Provide the (x, y) coordinate of the cell's center where the given text is located.  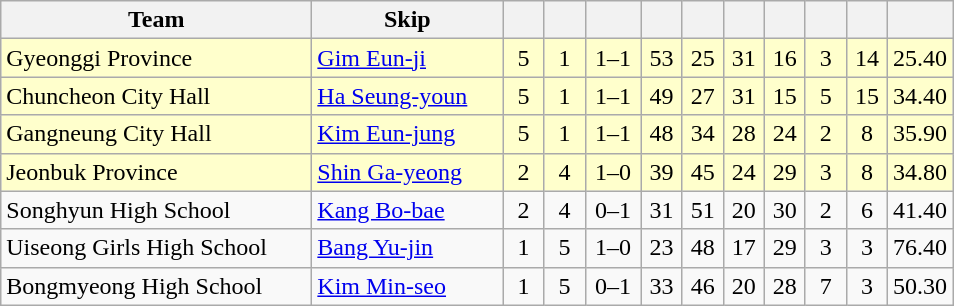
Gangneung City Hall (156, 134)
Bongmyeong High School (156, 286)
53 (662, 58)
Gyeonggi Province (156, 58)
Shin Ga-yeong (408, 172)
25 (702, 58)
Kang Bo-bae (408, 210)
17 (744, 248)
25.40 (920, 58)
Chuncheon City Hall (156, 96)
Kim Eun-jung (408, 134)
6 (866, 210)
49 (662, 96)
34 (702, 134)
Skip (408, 20)
76.40 (920, 248)
39 (662, 172)
Uiseong Girls High School (156, 248)
16 (784, 58)
35.90 (920, 134)
41.40 (920, 210)
34.80 (920, 172)
Team (156, 20)
14 (866, 58)
50.30 (920, 286)
46 (702, 286)
34.40 (920, 96)
Songhyun High School (156, 210)
7 (826, 286)
45 (702, 172)
23 (662, 248)
30 (784, 210)
Bang Yu-jin (408, 248)
33 (662, 286)
27 (702, 96)
Jeonbuk Province (156, 172)
51 (702, 210)
Ha Seung-youn (408, 96)
Gim Eun-ji (408, 58)
Kim Min-seo (408, 286)
